Find where the given text appears and provide that cell's center as [X, Y] coordinate. 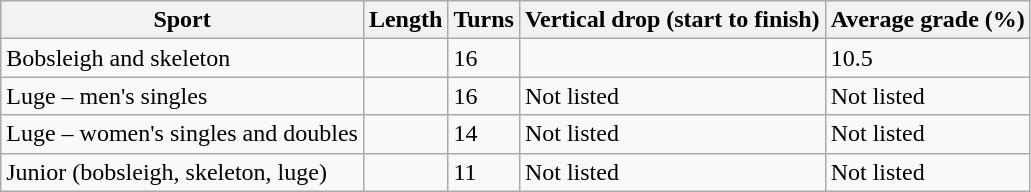
14 [484, 134]
Length [405, 20]
Turns [484, 20]
Vertical drop (start to finish) [672, 20]
11 [484, 172]
Luge – men's singles [182, 96]
Bobsleigh and skeleton [182, 58]
Average grade (%) [928, 20]
10.5 [928, 58]
Luge – women's singles and doubles [182, 134]
Junior (bobsleigh, skeleton, luge) [182, 172]
Sport [182, 20]
